Return [x, y] of the center of cell containing provided text 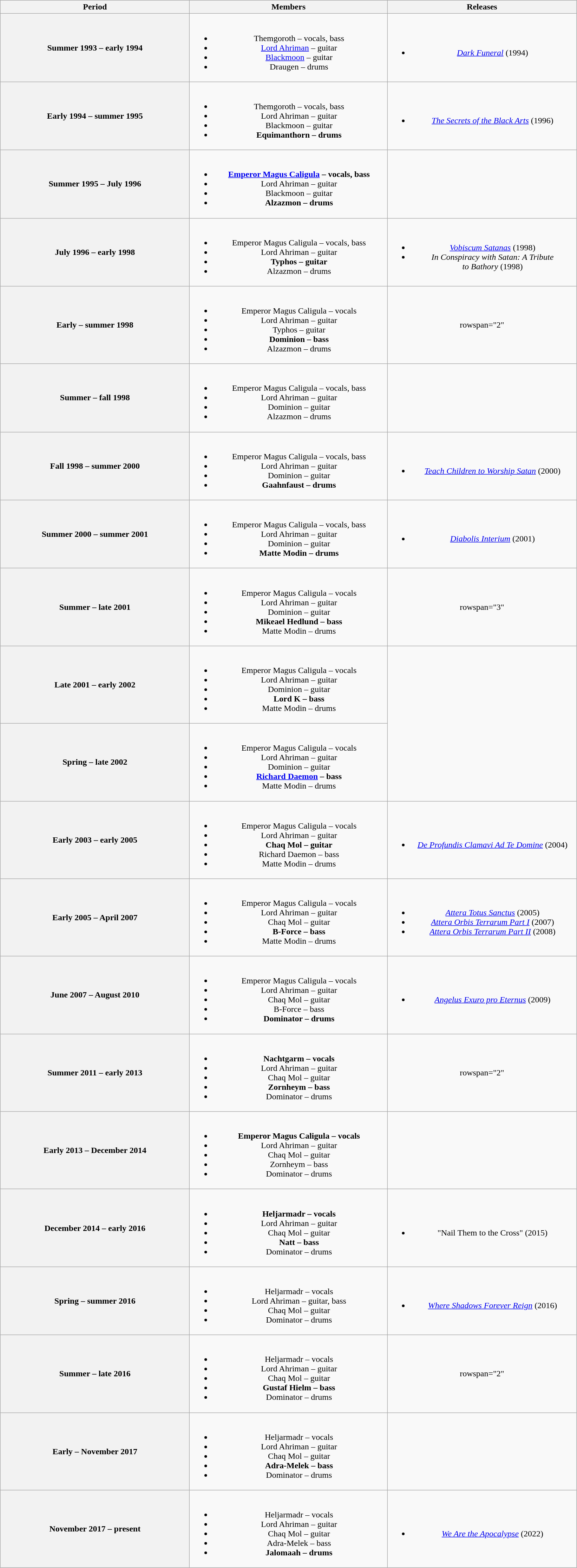
Vobiscum Satanas (1998)In Conspiracy with Satan: A Tributeto Bathory (1998) [482, 252]
Themgoroth – vocals, bassLord Ahriman – guitarBlackmoon – guitarDraugen – drums [289, 48]
Heljarmadr – vocalsLord Ahriman – guitarChaq Mol – guitarAdra-Melek – bassJalomaah – drums [289, 1529]
Emperor Magus Caligula – vocals, bassLord Ahriman – guitarTyphos – guitarAlzazmon – drums [289, 252]
Heljarmadr – vocalsLord Ahriman – guitarChaq Mol – guitarNatt – bassDominator – drums [289, 1228]
Summer 2000 – summer 2001 [95, 534]
Summer 1995 – July 1996 [95, 184]
Emperor Magus Caligula – vocals, bassLord Ahriman – guitarBlackmoon – guitarAlzazmon – drums [289, 184]
Members [289, 7]
Heljarmadr – vocalsLord Ahriman – guitar, bassChaq Mol – guitarDominator – drums [289, 1301]
De Profundis Clamavi Ad Te Domine (2004) [482, 840]
Emperor Magus Caligula – vocalsLord Ahriman – guitarChaq Mol – guitarZornheym – bassDominator – drums [289, 1150]
November 2017 – present [95, 1529]
Summer – late 2001 [95, 607]
December 2014 – early 2016 [95, 1228]
Spring – late 2002 [95, 762]
Emperor Magus Caligula – vocalsLord Ahriman – guitarDominion – guitarLord K – bass Matte Modin – drums [289, 685]
Emperor Magus Caligula – vocalsLord Ahriman – guitarChaq Mol – guitarRichard Daemon – bass Matte Modin – drums [289, 840]
Emperor Magus Caligula – vocals, bassLord Ahriman – guitarDominion – guitarAlzazmon – drums [289, 398]
Early 1994 – summer 1995 [95, 116]
Angelus Exuro pro Eternus (2009) [482, 995]
The Secrets of the Black Arts (1996) [482, 116]
We Are the Apocalypse (2022) [482, 1529]
Summer – fall 1998 [95, 398]
Diabolis Interium (2001) [482, 534]
Fall 1998 – summer 2000 [95, 466]
Summer 1993 – early 1994 [95, 48]
Spring – summer 2016 [95, 1301]
Summer – late 2016 [95, 1373]
Emperor Magus Caligula – vocalsLord Ahriman – guitarChaq Mol – guitarB-Force – bassDominator – drums [289, 995]
Early – summer 1998 [95, 325]
Attera Totus Sanctus (2005)Attera Orbis Terrarum Part I (2007)Attera Orbis Terrarum Part II (2008) [482, 918]
Late 2001 – early 2002 [95, 685]
Emperor Magus Caligula – vocals, bassLord Ahriman – guitarDominion – guitarGaahnfaust – drums [289, 466]
Where Shadows Forever Reign (2016) [482, 1301]
Dark Funeral (1994) [482, 48]
Nachtgarm – vocalsLord Ahriman – guitarChaq Mol – guitarZornheym – bassDominator – drums [289, 1073]
Emperor Magus Caligula – vocals, bassLord Ahriman – guitarDominion – guitarMatte Modin – drums [289, 534]
July 1996 – early 1998 [95, 252]
rowspan="3" [482, 607]
Early – November 2017 [95, 1451]
Releases [482, 7]
Early 2013 – December 2014 [95, 1150]
Heljarmadr – vocalsLord Ahriman – guitarChaq Mol – guitarAdra-Melek – bass Dominator – drums [289, 1451]
Heljarmadr – vocalsLord Ahriman – guitarChaq Mol – guitarGustaf Hielm – bass Dominator – drums [289, 1373]
Early 2005 – April 2007 [95, 918]
"Nail Them to the Cross" (2015) [482, 1228]
Emperor Magus Caligula – vocalsLord Ahriman – guitarChaq Mol – guitarB-Force – bass Matte Modin – drums [289, 918]
Period [95, 7]
Summer 2011 – early 2013 [95, 1073]
Emperor Magus Caligula – vocalsLord Ahriman – guitarTyphos – guitarDominion – bass Alzazmon – drums [289, 325]
Early 2003 – early 2005 [95, 840]
Emperor Magus Caligula – vocalsLord Ahriman – guitarDominion – guitarMikeael Hedlund – bass Matte Modin – drums [289, 607]
Emperor Magus Caligula – vocalsLord Ahriman – guitarDominion – guitarRichard Daemon – bass Matte Modin – drums [289, 762]
Teach Children to Worship Satan (2000) [482, 466]
June 2007 – August 2010 [95, 995]
Themgoroth – vocals, bassLord Ahriman – guitarBlackmoon – guitarEquimanthorn – drums [289, 116]
